Determine the (X, Y) coordinate at the center of the cell enclosing the given text.  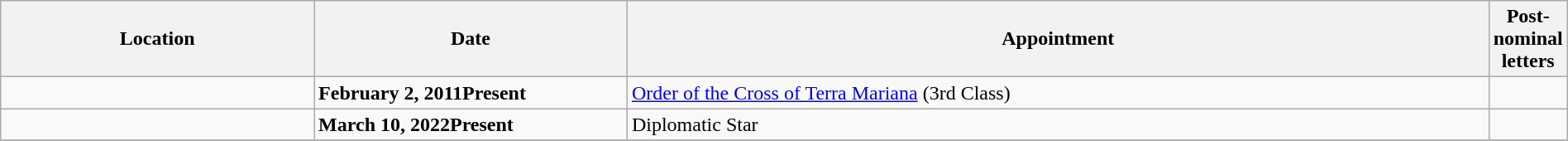
Date (471, 39)
Appointment (1058, 39)
Order of the Cross of Terra Mariana (3rd Class) (1058, 93)
Post-nominal letters (1528, 39)
March 10, 2022Present (471, 124)
Location (157, 39)
Diplomatic Star (1058, 124)
February 2, 2011Present (471, 93)
